Search for the cell housing the specified text and yield its (X, Y) center coordinate. 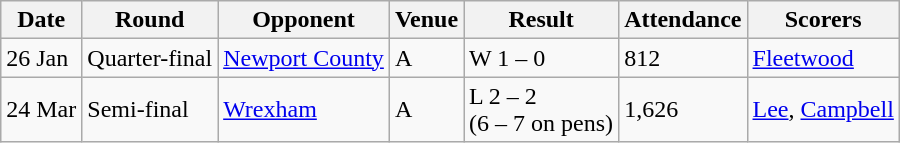
L 2 – 2(6 – 7 on pens) (542, 110)
Scorers (823, 20)
Date (42, 20)
Venue (426, 20)
Result (542, 20)
812 (683, 58)
Round (150, 20)
Wrexham (304, 110)
Opponent (304, 20)
W 1 – 0 (542, 58)
26 Jan (42, 58)
Newport County (304, 58)
Semi-final (150, 110)
24 Mar (42, 110)
1,626 (683, 110)
Fleetwood (823, 58)
Attendance (683, 20)
Lee, Campbell (823, 110)
Quarter-final (150, 58)
